From the cell containing the given text, extract its center point as [x, y] coordinate. 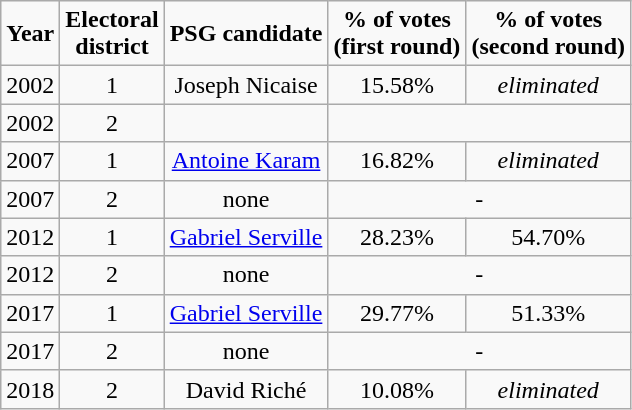
2018 [30, 389]
Year [30, 34]
51.33% [548, 313]
16.82% [397, 161]
PSG candidate [246, 34]
54.70% [548, 237]
David Riché [246, 389]
% of votes(second round) [548, 34]
28.23% [397, 237]
29.77% [397, 313]
Antoine Karam [246, 161]
Electoraldistrict [112, 34]
10.08% [397, 389]
Joseph Nicaise [246, 85]
% of votes(first round) [397, 34]
15.58% [397, 85]
